Extract the [x, y] coordinate from the center of the cell holding the provided text.  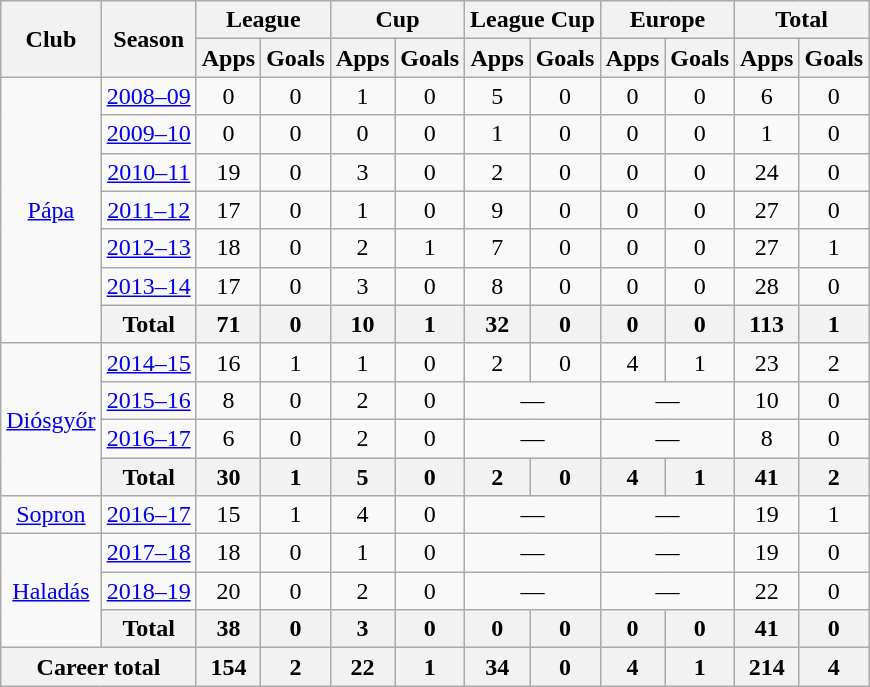
71 [228, 324]
2012–13 [148, 248]
16 [228, 362]
2013–14 [148, 286]
32 [498, 324]
20 [228, 591]
38 [228, 629]
2010–11 [148, 172]
214 [767, 667]
Europe [667, 20]
24 [767, 172]
League Cup [533, 20]
Diósgyőr [51, 419]
113 [767, 324]
Pápa [51, 210]
7 [498, 248]
2017–18 [148, 553]
2009–10 [148, 134]
34 [498, 667]
2011–12 [148, 210]
9 [498, 210]
2014–15 [148, 362]
28 [767, 286]
Career total [98, 667]
2015–16 [148, 400]
154 [228, 667]
Haladás [51, 591]
15 [228, 515]
Club [51, 39]
Cup [397, 20]
23 [767, 362]
Sopron [51, 515]
Season [148, 39]
League [263, 20]
30 [228, 477]
2018–19 [148, 591]
2008–09 [148, 96]
